Pinpoint the cell where the given text exists, returning its (X, Y) midpoint coordinate. 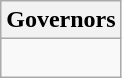
Governors (61, 20)
